Detect which cell encompasses the target text, then output its (X, Y) center coordinate. 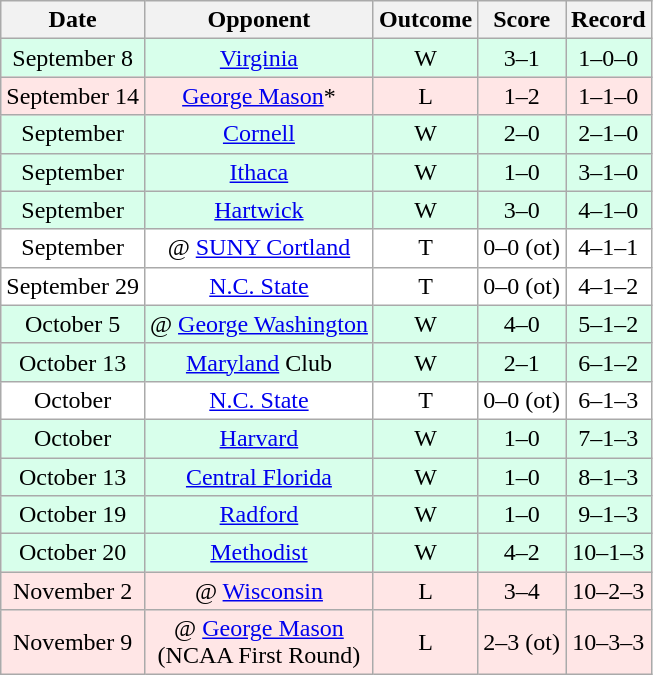
@ SUNY Cortland (258, 248)
2–3 (ot) (522, 642)
Date (73, 20)
8–1–3 (609, 477)
2–0 (522, 134)
Score (522, 20)
@ Wisconsin (258, 591)
4–0 (522, 324)
Ithaca (258, 172)
Record (609, 20)
3–0 (522, 210)
October 20 (73, 553)
10–2–3 (609, 591)
7–1–3 (609, 438)
9–1–3 (609, 515)
Hartwick (258, 210)
4–1–2 (609, 286)
3–1–0 (609, 172)
1–1–0 (609, 96)
Methodist (258, 553)
Harvard (258, 438)
October 5 (73, 324)
5–1–2 (609, 324)
6–1–2 (609, 362)
4–2 (522, 553)
10–3–3 (609, 642)
Central Florida (258, 477)
2–1–0 (609, 134)
Virginia (258, 58)
September 8 (73, 58)
1–2 (522, 96)
4–1–1 (609, 248)
Radford (258, 515)
10–1–3 (609, 553)
November 2 (73, 591)
2–1 (522, 362)
October 19 (73, 515)
September 29 (73, 286)
September 14 (73, 96)
Maryland Club (258, 362)
3–1 (522, 58)
Cornell (258, 134)
@ George Washington (258, 324)
November 9 (73, 642)
4–1–0 (609, 210)
3–4 (522, 591)
@ George Mason (NCAA First Round) (258, 642)
1–0–0 (609, 58)
Outcome (425, 20)
6–1–3 (609, 400)
Opponent (258, 20)
George Mason* (258, 96)
